From the cell containing the given text, extract its center point as [X, Y] coordinate. 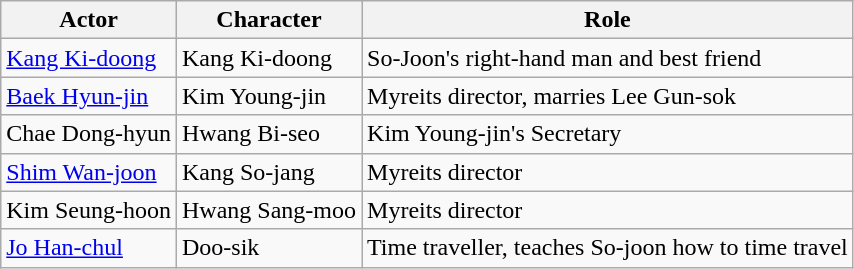
Kim Young-jin [268, 96]
Role [608, 20]
Myreits director, marries Lee Gun-sok [608, 96]
Jo Han-chul [89, 248]
Character [268, 20]
Hwang Bi-seo [268, 134]
Kim Seung-hoon [89, 210]
Baek Hyun-jin [89, 96]
Doo-sik [268, 248]
Chae Dong-hyun [89, 134]
So-Joon's right-hand man and best friend [608, 58]
Hwang Sang-moo [268, 210]
Actor [89, 20]
Shim Wan-joon [89, 172]
Kang So-jang [268, 172]
Kim Young-jin's Secretary [608, 134]
Time traveller, teaches So-joon how to time travel [608, 248]
